Determine the (x, y) coordinate at the center of the cell enclosing the given text.  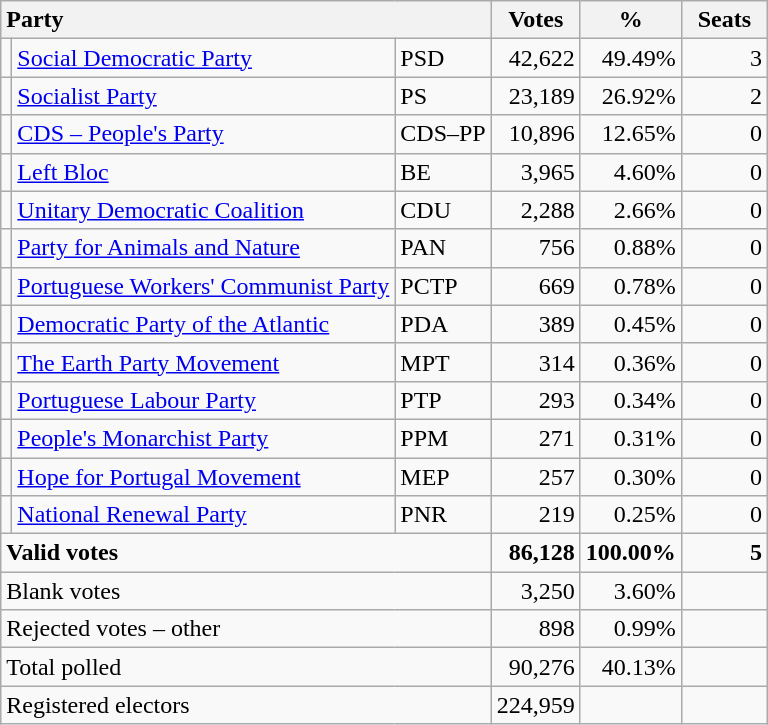
Rejected votes – other (246, 629)
MEP (443, 477)
2,288 (536, 210)
Portuguese Labour Party (204, 400)
756 (536, 248)
PTP (443, 400)
PNR (443, 515)
Party (246, 20)
CDS – People's Party (204, 134)
0.36% (630, 362)
3,965 (536, 172)
26.92% (630, 96)
224,959 (536, 705)
293 (536, 400)
% (630, 20)
257 (536, 477)
PCTP (443, 286)
40.13% (630, 667)
Portuguese Workers' Communist Party (204, 286)
Votes (536, 20)
CDS–PP (443, 134)
Registered electors (246, 705)
0.99% (630, 629)
271 (536, 438)
National Renewal Party (204, 515)
389 (536, 324)
12.65% (630, 134)
2 (724, 96)
0.45% (630, 324)
CDU (443, 210)
10,896 (536, 134)
Social Democratic Party (204, 58)
PPM (443, 438)
219 (536, 515)
0.34% (630, 400)
3.60% (630, 591)
0.88% (630, 248)
Seats (724, 20)
42,622 (536, 58)
BE (443, 172)
Left Bloc (204, 172)
People's Monarchist Party (204, 438)
90,276 (536, 667)
898 (536, 629)
Unitary Democratic Coalition (204, 210)
PS (443, 96)
Party for Animals and Nature (204, 248)
Blank votes (246, 591)
Democratic Party of the Atlantic (204, 324)
PAN (443, 248)
0.25% (630, 515)
0.30% (630, 477)
5 (724, 553)
Hope for Portugal Movement (204, 477)
49.49% (630, 58)
0.78% (630, 286)
PDA (443, 324)
4.60% (630, 172)
3 (724, 58)
86,128 (536, 553)
Valid votes (246, 553)
Total polled (246, 667)
3,250 (536, 591)
669 (536, 286)
The Earth Party Movement (204, 362)
Socialist Party (204, 96)
PSD (443, 58)
314 (536, 362)
0.31% (630, 438)
MPT (443, 362)
23,189 (536, 96)
2.66% (630, 210)
100.00% (630, 553)
